Detect which cell encompasses the target text, then output its (X, Y) center coordinate. 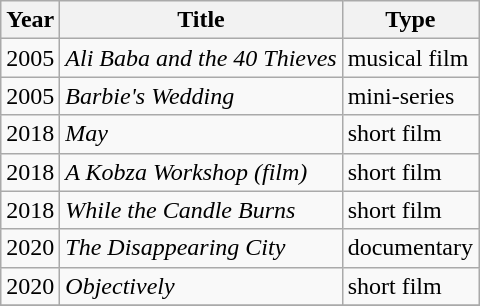
While the Candle Burns (201, 210)
musical film (410, 58)
May (201, 134)
Type (410, 20)
Year (30, 20)
The Disappearing City (201, 248)
Ali Baba and the 40 Thieves (201, 58)
Barbie's Wedding (201, 96)
Title (201, 20)
Objectively (201, 286)
documentary (410, 248)
mini-series (410, 96)
A Kobza Workshop (film) (201, 172)
